Extract the (x, y) coordinate from the center of the cell holding the provided text.  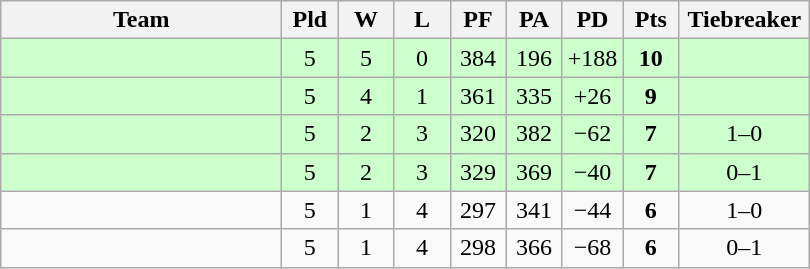
−44 (592, 210)
Pld (310, 20)
+26 (592, 96)
335 (534, 96)
PD (592, 20)
329 (478, 172)
Pts (651, 20)
+188 (592, 58)
9 (651, 96)
−40 (592, 172)
−62 (592, 134)
196 (534, 58)
−68 (592, 248)
W (366, 20)
320 (478, 134)
PA (534, 20)
361 (478, 96)
341 (534, 210)
10 (651, 58)
369 (534, 172)
Tiebreaker (744, 20)
Team (142, 20)
384 (478, 58)
PF (478, 20)
298 (478, 248)
382 (534, 134)
L (422, 20)
297 (478, 210)
0 (422, 58)
366 (534, 248)
